Locate the cell with the specified text and output its [x, y] center coordinate. 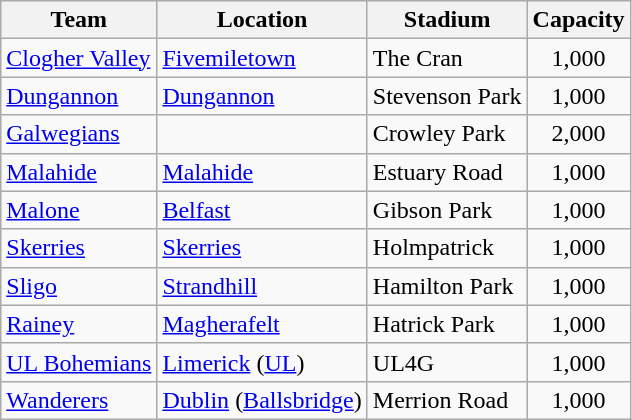
UL4G [447, 362]
Hamilton Park [447, 286]
Hatrick Park [447, 324]
Limerick (UL) [262, 362]
Rainey [79, 324]
Location [262, 20]
2,000 [578, 134]
Belfast [262, 210]
Gibson Park [447, 210]
Strandhill [262, 286]
Wanderers [79, 400]
Merrion Road [447, 400]
Sligo [79, 286]
Capacity [578, 20]
UL Bohemians [79, 362]
Malone [79, 210]
Fivemiletown [262, 58]
Team [79, 20]
Magherafelt [262, 324]
Dublin (Ballsbridge) [262, 400]
The Cran [447, 58]
Galwegians [79, 134]
Clogher Valley [79, 58]
Estuary Road [447, 172]
Stevenson Park [447, 96]
Holmpatrick [447, 248]
Crowley Park [447, 134]
Stadium [447, 20]
